Locate the cell with the specified text and output its (X, Y) center coordinate. 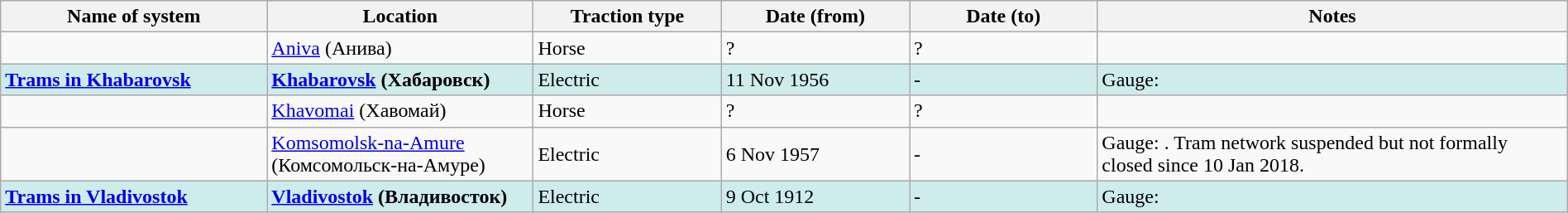
Date (from) (815, 17)
6 Nov 1957 (815, 154)
Khavomai (Хавомай) (400, 111)
9 Oct 1912 (815, 196)
Khabarovsk (Хабаровск) (400, 80)
Location (400, 17)
Komsomolsk-na-Amure (Комсомольск-на-Амуре) (400, 154)
Gauge: . Tram network suspended but not formally closed since 10 Jan 2018. (1332, 154)
Vladivostok (Владивосток) (400, 196)
Name of system (134, 17)
Date (to) (1004, 17)
Aniva (Анива) (400, 48)
Traction type (627, 17)
11 Nov 1956 (815, 80)
Notes (1332, 17)
Trams in Vladivostok (134, 196)
Trams in Khabarovsk (134, 80)
